Return the (x, y) coordinate for the center point of the cell that contains the specified text.  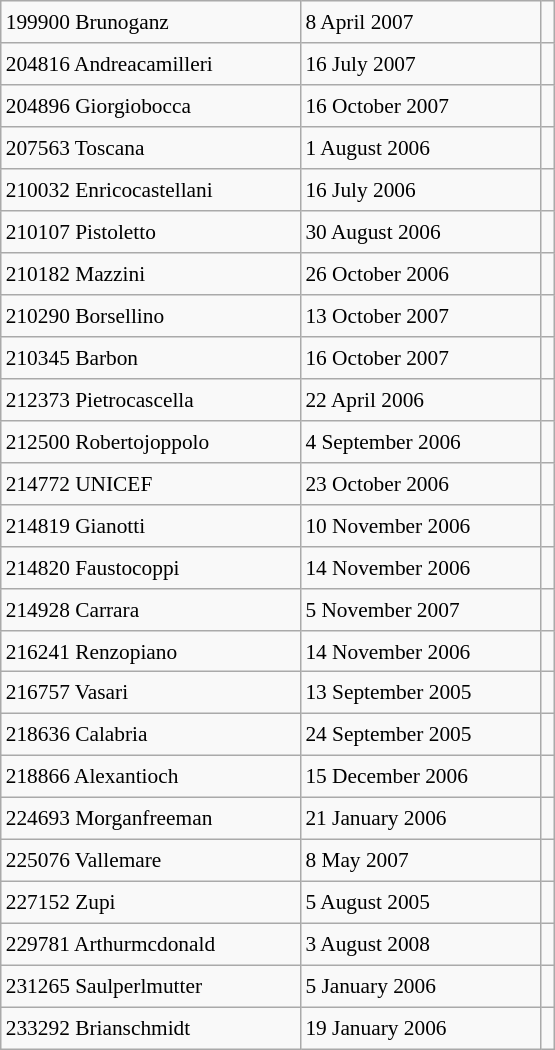
216757 Vasari (151, 693)
8 May 2007 (420, 861)
16 July 2006 (420, 190)
210345 Barbon (151, 358)
13 September 2005 (420, 693)
204816 Andreacamilleri (151, 64)
23 October 2006 (420, 483)
227152 Zupi (151, 903)
214820 Faustocoppi (151, 567)
199900 Brunoganz (151, 22)
5 November 2007 (420, 609)
5 January 2006 (420, 986)
210182 Mazzini (151, 274)
214819 Gianotti (151, 525)
19 January 2006 (420, 1028)
214928 Carrara (151, 609)
204896 Giorgiobocca (151, 106)
210107 Pistoletto (151, 232)
207563 Toscana (151, 148)
218866 Alexantioch (151, 777)
15 December 2006 (420, 777)
10 November 2006 (420, 525)
3 August 2008 (420, 945)
214772 UNICEF (151, 483)
224693 Morganfreeman (151, 819)
4 September 2006 (420, 441)
229781 Arthurmcdonald (151, 945)
22 April 2006 (420, 399)
13 October 2007 (420, 316)
24 September 2005 (420, 735)
210290 Borsellino (151, 316)
5 August 2005 (420, 903)
16 July 2007 (420, 64)
218636 Calabria (151, 735)
30 August 2006 (420, 232)
231265 Saulperlmutter (151, 986)
26 October 2006 (420, 274)
210032 Enricocastellani (151, 190)
212373 Pietrocascella (151, 399)
212500 Robertojoppolo (151, 441)
1 August 2006 (420, 148)
216241 Renzopiano (151, 651)
8 April 2007 (420, 22)
225076 Vallemare (151, 861)
233292 Brianschmidt (151, 1028)
21 January 2006 (420, 819)
